Search for the cell housing the specified text and yield its (X, Y) center coordinate. 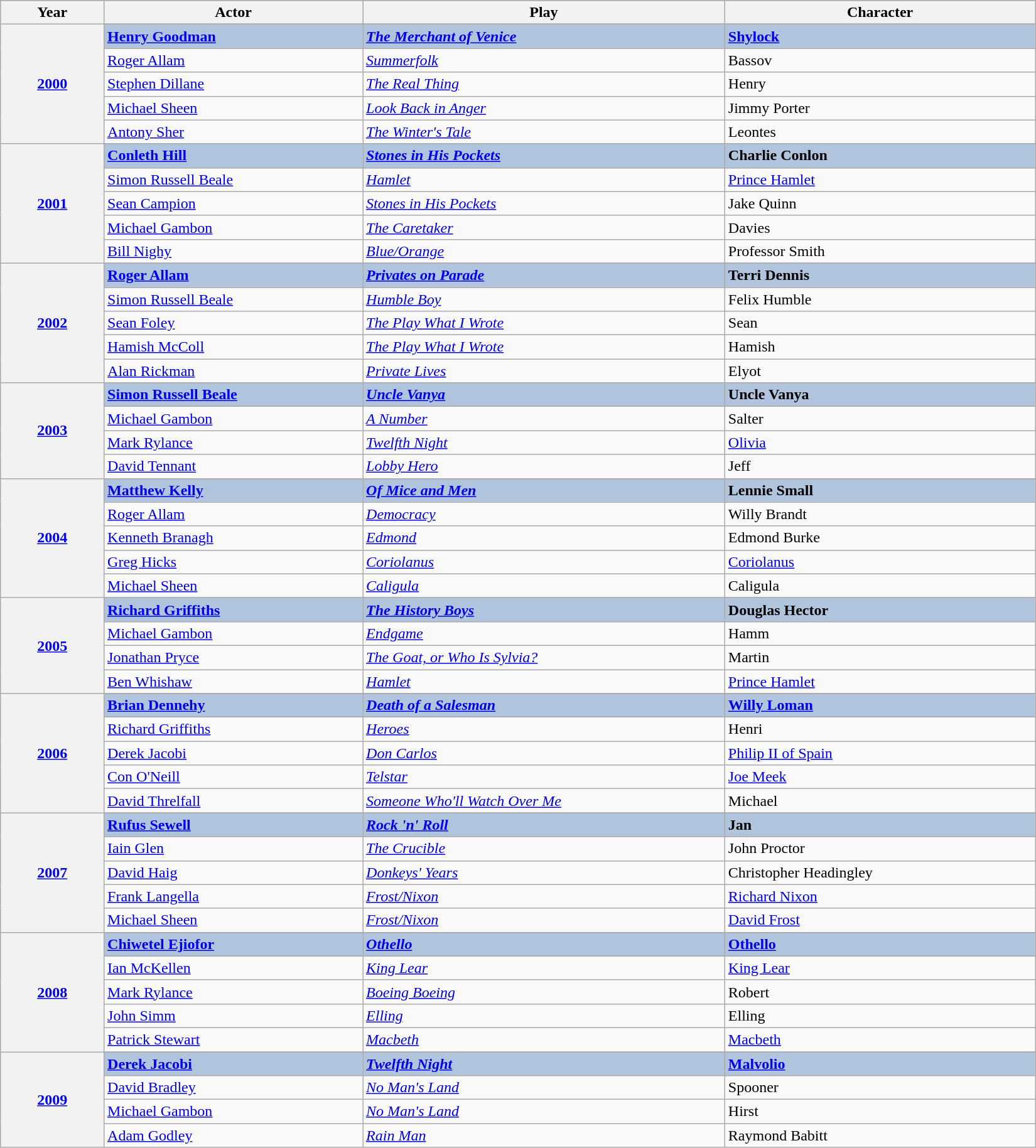
Raymond Babitt (880, 1135)
Iain Glen (234, 849)
Bill Nighy (234, 251)
Frank Langella (234, 896)
Edmond (544, 538)
Con O'Neill (234, 777)
Robert (880, 992)
Kenneth Branagh (234, 538)
Davies (880, 227)
Terri Dennis (880, 275)
Humble Boy (544, 299)
Elyot (880, 371)
Greg Hicks (234, 562)
The Crucible (544, 849)
The Merchant of Venice (544, 36)
Professor Smith (880, 251)
Democracy (544, 514)
The Caretaker (544, 227)
Henri (880, 729)
David Tennant (234, 466)
Character (880, 13)
Spooner (880, 1088)
Someone Who'll Watch Over Me (544, 801)
Rufus Sewell (234, 825)
David Haig (234, 872)
Endgame (544, 633)
Sean Foley (234, 323)
Willy Loman (880, 705)
2005 (53, 645)
Boeing Boeing (544, 992)
Private Lives (544, 371)
Of Mice and Men (544, 490)
Hamish McColl (234, 347)
Death of a Salesman (544, 705)
A Number (544, 419)
Jeff (880, 466)
2009 (53, 1100)
Privates on Parade (544, 275)
Richard Nixon (880, 896)
Jimmy Porter (880, 108)
Sean Campion (234, 203)
The Winter's Tale (544, 132)
Christopher Headingley (880, 872)
Telstar (544, 777)
John Proctor (880, 849)
Lennie Small (880, 490)
Play (544, 13)
Douglas Hector (880, 609)
Actor (234, 13)
Summerfolk (544, 60)
The Goat, or Who Is Sylvia? (544, 657)
Charlie Conlon (880, 156)
The History Boys (544, 609)
Ian McKellen (234, 968)
Sean (880, 323)
Leontes (880, 132)
Donkeys' Years (544, 872)
Stephen Dillane (234, 84)
Ben Whishaw (234, 681)
2001 (53, 203)
Alan Rickman (234, 371)
Hamm (880, 633)
Blue/Orange (544, 251)
Henry Goodman (234, 36)
Felix Humble (880, 299)
Henry (880, 84)
2002 (53, 323)
Bassov (880, 60)
Olivia (880, 443)
Shylock (880, 36)
Salter (880, 419)
Heroes (544, 729)
Rock 'n' Roll (544, 825)
Conleth Hill (234, 156)
2007 (53, 872)
Philip II of Spain (880, 753)
Willy Brandt (880, 514)
Year (53, 13)
David Threlfall (234, 801)
Edmond Burke (880, 538)
The Real Thing (544, 84)
Jake Quinn (880, 203)
Look Back in Anger (544, 108)
Rain Man (544, 1135)
Lobby Hero (544, 466)
2004 (53, 538)
2008 (53, 992)
David Frost (880, 920)
Malvolio (880, 1064)
Jan (880, 825)
David Bradley (234, 1088)
Patrick Stewart (234, 1039)
Hirst (880, 1112)
Jonathan Pryce (234, 657)
Antony Sher (234, 132)
Joe Meek (880, 777)
Michael (880, 801)
2000 (53, 84)
Chiwetel Ejiofor (234, 944)
John Simm (234, 1016)
Martin (880, 657)
Matthew Kelly (234, 490)
Brian Dennehy (234, 705)
Don Carlos (544, 753)
Hamish (880, 347)
Adam Godley (234, 1135)
2006 (53, 753)
2003 (53, 431)
